From the cell containing the given text, extract its center point as (x, y) coordinate. 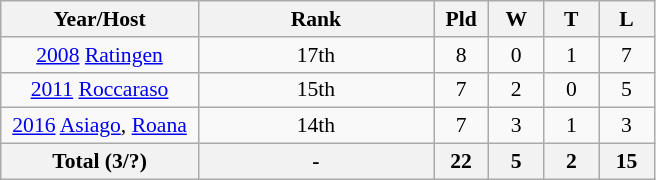
Pld (462, 19)
15th (316, 90)
14th (316, 126)
15 (626, 162)
T (572, 19)
- (316, 162)
22 (462, 162)
Year/Host (100, 19)
8 (462, 55)
2011 Roccaraso (100, 90)
2008 Ratingen (100, 55)
Rank (316, 19)
W (516, 19)
17th (316, 55)
2016 Asiago, Roana (100, 126)
L (626, 19)
Total (3/?) (100, 162)
